Detect which cell encompasses the target text, then output its (X, Y) center coordinate. 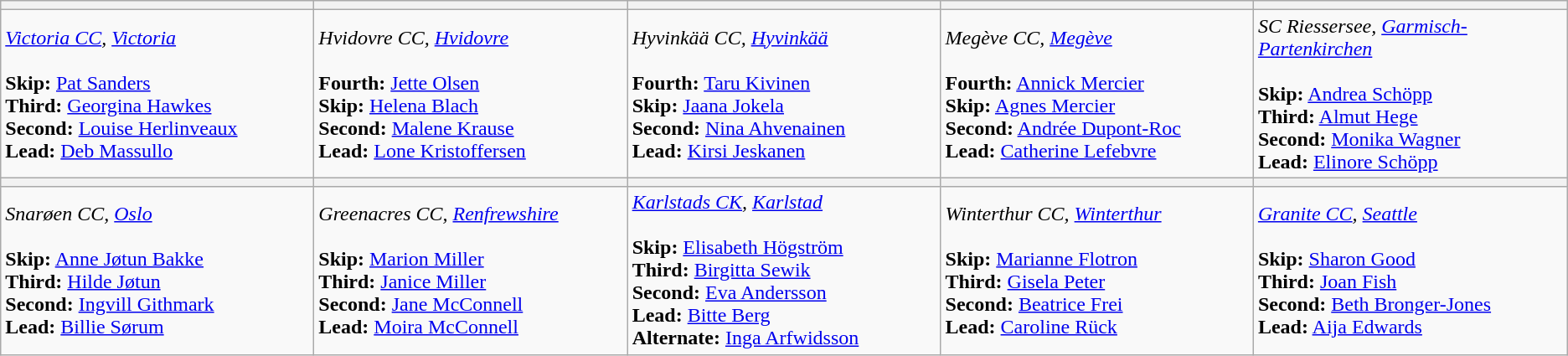
Snarøen CC, Oslo Skip: Anne Jøtun Bakke Third: Hilde Jøtun Second: Ingvill Githmark Lead: Billie Sørum (157, 271)
Megève CC, Megève Fourth: Annick Mercier Skip: Agnes Mercier Second: Andrée Dupont-Roc Lead: Catherine Lefebvre (1097, 94)
Hyvinkää CC, Hyvinkää Fourth: Taru Kivinen Skip: Jaana Jokela Second: Nina Ahvenainen Lead: Kirsi Jeskanen (784, 94)
Karlstads CK, Karlstad Skip: Elisabeth Högström Third: Birgitta Sewik Second: Eva Andersson Lead: Bitte Berg Alternate: Inga Arfwidsson (784, 271)
Victoria CC, Victoria Skip: Pat Sanders Third: Georgina Hawkes Second: Louise Herlinveaux Lead: Deb Massullo (157, 94)
Greenacres CC, Renfrewshire Skip: Marion Miller Third: Janice Miller Second: Jane McConnell Lead: Moira McConnell (471, 271)
Granite CC, SeattleSkip: Sharon Good Third: Joan Fish Second: Beth Bronger-Jones Lead: Aija Edwards (1411, 271)
SC Riessersee, Garmisch-Partenkirchen Skip: Andrea Schöpp Third: Almut Hege Second: Monika Wagner Lead: Elinore Schöpp (1411, 94)
Winterthur CC, Winterthur Skip: Marianne Flotron Third: Gisela Peter Second: Beatrice Frei Lead: Caroline Rück (1097, 271)
Hvidovre CC, Hvidovre Fourth: Jette Olsen Skip: Helena Blach Second: Malene Krause Lead: Lone Kristoffersen (471, 94)
